From the cell containing the given text, extract its center point as [x, y] coordinate. 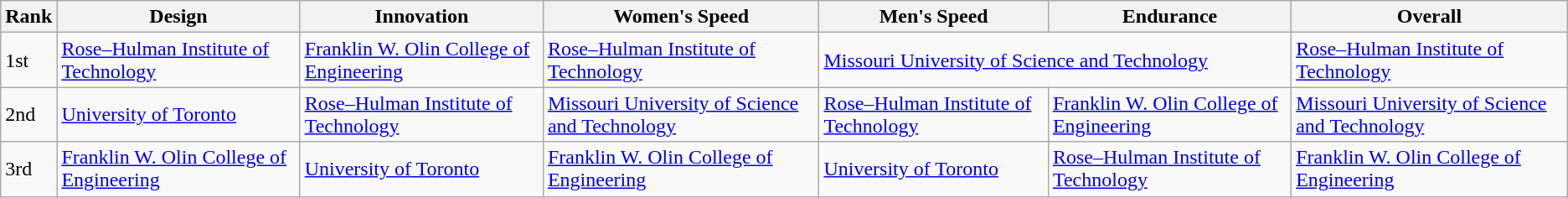
2nd [28, 114]
Design [178, 17]
Endurance [1169, 17]
Innovation [421, 17]
1st [28, 60]
Rank [28, 17]
Overall [1430, 17]
Women's Speed [681, 17]
3rd [28, 169]
Men's Speed [933, 17]
